Return (x, y) of the center of cell containing provided text 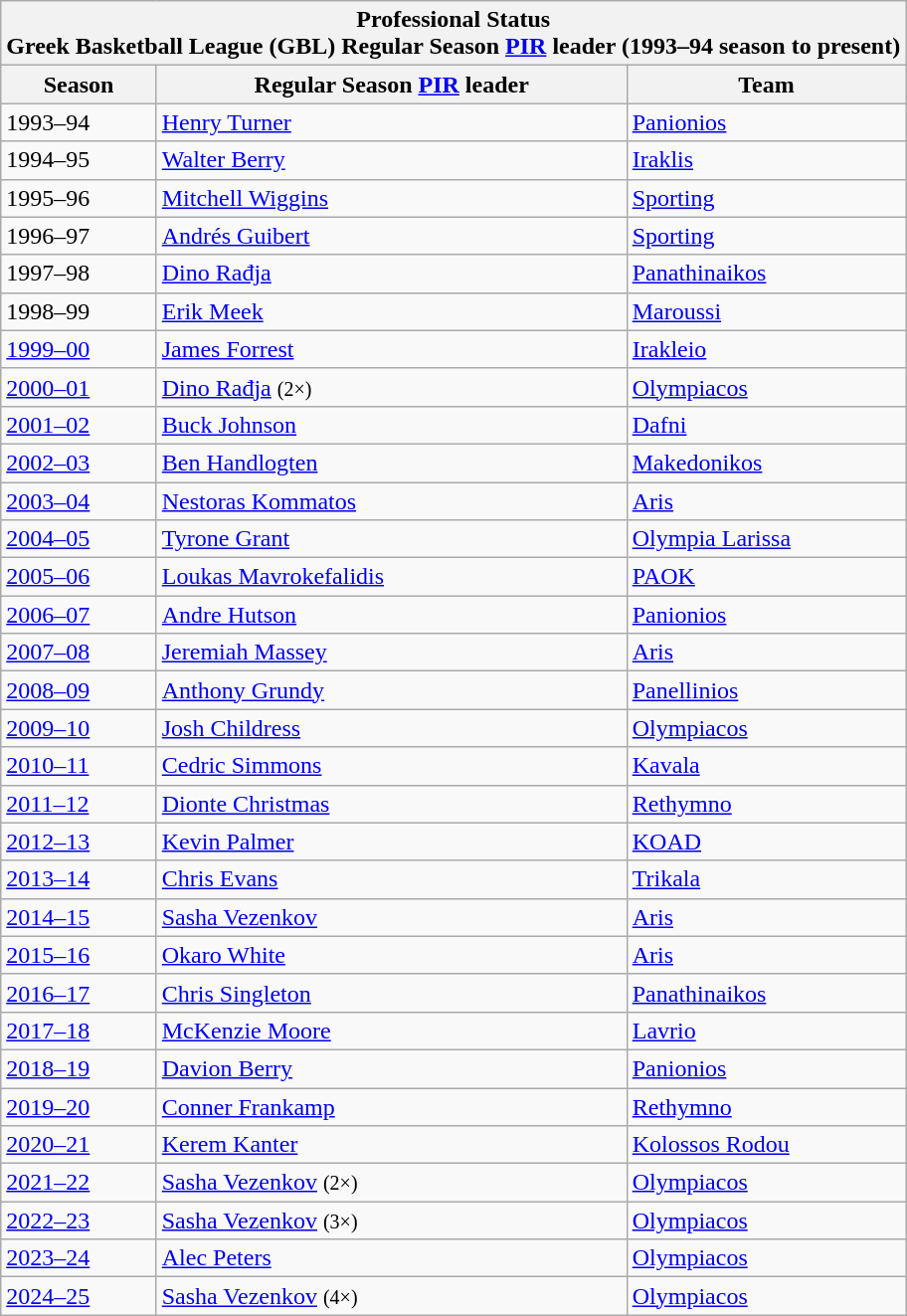
Walter Berry (392, 160)
Olympia Larissa (766, 539)
Makedonikos (766, 463)
2008–09 (79, 690)
2005–06 (79, 577)
2004–05 (79, 539)
Nestoras Kommatos (392, 500)
2014–15 (79, 917)
Andre Hutson (392, 615)
1997–98 (79, 274)
2009–10 (79, 728)
Maroussi (766, 311)
Regular Season PIR leader (392, 85)
Lavrio (766, 1031)
2001–02 (79, 425)
Henry Turner (392, 122)
Dionte Christmas (392, 804)
Loukas Mavrokefalidis (392, 577)
Okaro White (392, 955)
Iraklis (766, 160)
2015–16 (79, 955)
Kerem Kanter (392, 1145)
Conner Frankamp (392, 1107)
Cedric Simmons (392, 766)
2023–24 (79, 1258)
Mitchell Wiggins (392, 198)
1993–94 (79, 122)
2022–23 (79, 1221)
2006–07 (79, 615)
Dino Rađja (392, 274)
Irakleio (766, 349)
2010–11 (79, 766)
2019–20 (79, 1107)
Chris Evans (392, 879)
2002–03 (79, 463)
Sasha Vezenkov (2×) (392, 1183)
Team (766, 85)
2017–18 (79, 1031)
2003–04 (79, 500)
Dafni (766, 425)
2007–08 (79, 653)
Tyrone Grant (392, 539)
Kolossos Rodou (766, 1145)
Andrés Guibert (392, 236)
2011–12 (79, 804)
Alec Peters (392, 1258)
2020–21 (79, 1145)
Jeremiah Massey (392, 653)
2000–01 (79, 387)
Chris Singleton (392, 993)
2016–17 (79, 993)
James Forrest (392, 349)
Sasha Vezenkov (3×) (392, 1221)
Professional StatusGreek Basketball League (GBL) Regular Season PIR leader (1993–94 season to present) (453, 34)
Davion Berry (392, 1068)
Kavala (766, 766)
McKenzie Moore (392, 1031)
Ben Handlogten (392, 463)
1998–99 (79, 311)
Erik Meek (392, 311)
Josh Childress (392, 728)
Dino Rađja (2×) (392, 387)
2013–14 (79, 879)
Anthony Grundy (392, 690)
KOAD (766, 842)
Season (79, 85)
Buck Johnson (392, 425)
1994–95 (79, 160)
Trikala (766, 879)
2024–25 (79, 1296)
2021–22 (79, 1183)
1996–97 (79, 236)
PAOK (766, 577)
Panellinios (766, 690)
Sasha Vezenkov (4×) (392, 1296)
2018–19 (79, 1068)
1999–00 (79, 349)
Sasha Vezenkov (392, 917)
1995–96 (79, 198)
Kevin Palmer (392, 842)
2012–13 (79, 842)
